Output the [x, y] coordinate of the center of the cell containing the given text.  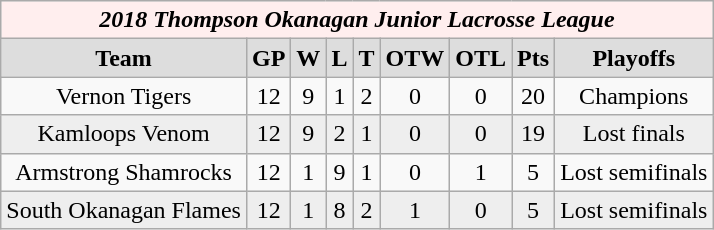
OTW [415, 58]
Armstrong Shamrocks [124, 172]
2018 Thompson Okanagan Junior Lacrosse League [357, 20]
OTL [481, 58]
19 [534, 134]
Playoffs [634, 58]
20 [534, 96]
Kamloops Venom [124, 134]
GP [268, 58]
Lost finals [634, 134]
Pts [534, 58]
8 [340, 210]
Vernon Tigers [124, 96]
Champions [634, 96]
W [308, 58]
South Okanagan Flames [124, 210]
L [340, 58]
Team [124, 58]
T [366, 58]
